Pinpoint the cell where the given text exists, returning its [x, y] midpoint coordinate. 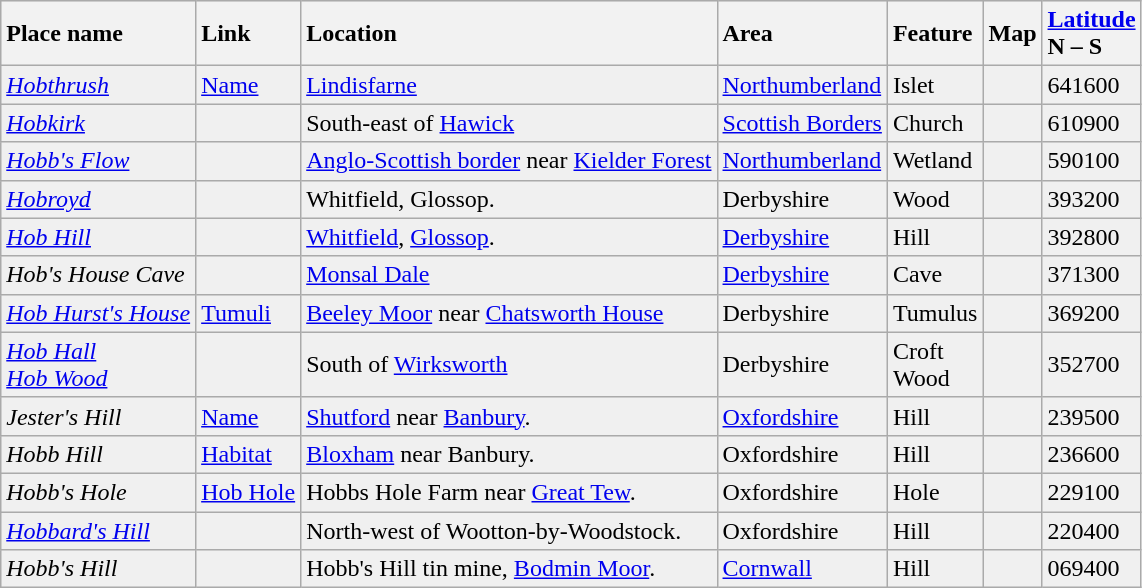
Hobroyd [98, 199]
Hob HallHob Wood [98, 364]
Wetland [935, 161]
Habitat [248, 454]
Cave [935, 275]
Link [248, 34]
Hobthrush [98, 85]
393200 [1092, 199]
392800 [1092, 237]
Hobbs Hole Farm near Great Tew. [509, 492]
Lindisfarne [509, 85]
Hobb's Flow [98, 161]
369200 [1092, 313]
Hobb's Hill [98, 569]
Place name [98, 34]
Islet [935, 85]
Location [509, 34]
610900 [1092, 123]
229100 [1092, 492]
220400 [1092, 531]
Hobb Hill [98, 454]
Map [1012, 34]
Scottish Borders [802, 123]
North-west of Wootton-by-Woodstock. [509, 531]
Bloxham near Banbury. [509, 454]
CroftWood [935, 364]
069400 [1092, 569]
Tumulus [935, 313]
Jester's Hill [98, 416]
Area [802, 34]
590100 [1092, 161]
Hobbard's Hill [98, 531]
Anglo-Scottish border near Kielder Forest [509, 161]
Hob Hurst's House [98, 313]
239500 [1092, 416]
Cornwall [802, 569]
Hobb's Hill tin mine, Bodmin Moor. [509, 569]
Wood [935, 199]
South-east of Hawick [509, 123]
Beeley Moor near Chatsworth House [509, 313]
LatitudeN – S [1092, 34]
Shutford near Banbury. [509, 416]
352700 [1092, 364]
Hole [935, 492]
Hobb's Hole [98, 492]
371300 [1092, 275]
Feature [935, 34]
Hob Hill [98, 237]
Hobkirk [98, 123]
Monsal Dale [509, 275]
Tumuli [248, 313]
Hob's House Cave [98, 275]
Church [935, 123]
236600 [1092, 454]
South of Wirksworth [509, 364]
641600 [1092, 85]
Hob Hole [248, 492]
